Extract the [X, Y] coordinate from the center of the cell holding the provided text.  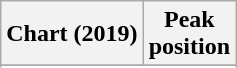
Peak position [189, 34]
Chart (2019) [72, 34]
